Output the [X, Y] coordinate of the center of the cell containing the given text.  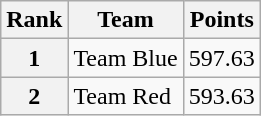
Team Red [126, 96]
597.63 [222, 58]
Rank [34, 20]
Team [126, 20]
593.63 [222, 96]
Points [222, 20]
1 [34, 58]
Team Blue [126, 58]
2 [34, 96]
